Locate the cell with the specified text and output its (x, y) center coordinate. 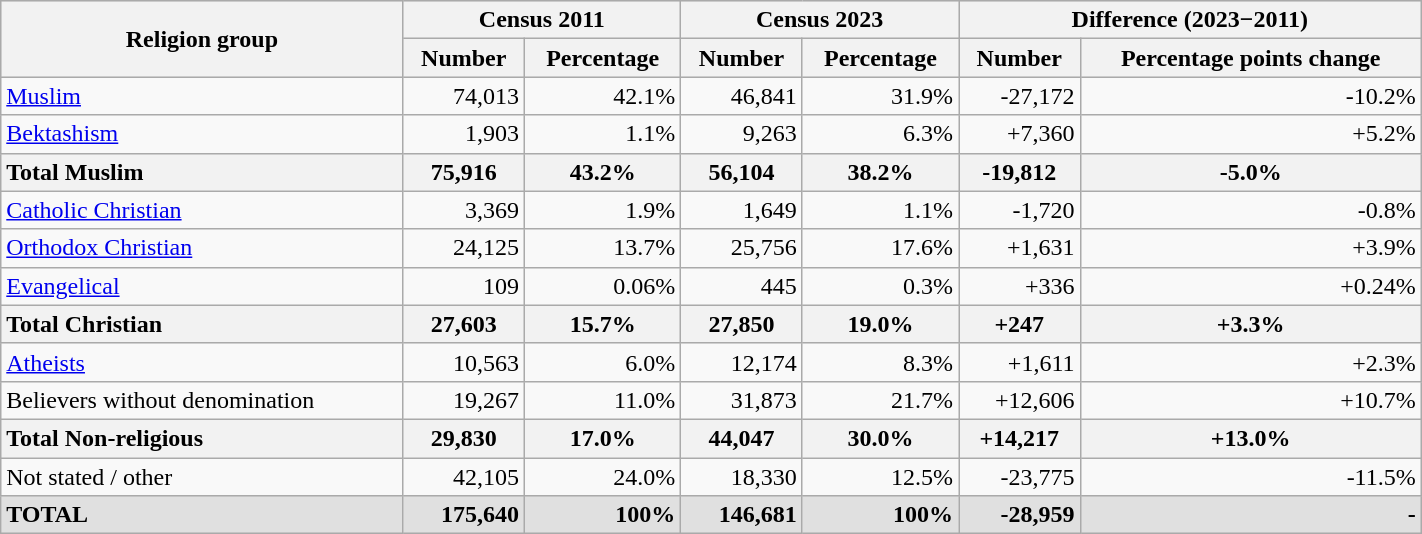
Religion group (202, 39)
+3.3% (1250, 324)
Muslim (202, 96)
+0.24% (1250, 286)
Evangelical (202, 286)
+1,611 (1019, 362)
Census 2023 (820, 20)
Difference (2023−2011) (1190, 20)
+12,606 (1019, 400)
46,841 (742, 96)
24.0% (603, 477)
Total Muslim (202, 172)
30.0% (880, 438)
1.9% (603, 210)
38.2% (880, 172)
17.6% (880, 248)
19,267 (464, 400)
-27,172 (1019, 96)
27,603 (464, 324)
+336 (1019, 286)
31,873 (742, 400)
-28,959 (1019, 515)
12.5% (880, 477)
+1,631 (1019, 248)
+14,217 (1019, 438)
75,916 (464, 172)
13.7% (603, 248)
Percentage points change (1250, 58)
74,013 (464, 96)
Total Christian (202, 324)
-19,812 (1019, 172)
Atheists (202, 362)
27,850 (742, 324)
+7,360 (1019, 134)
+5.2% (1250, 134)
+247 (1019, 324)
17.0% (603, 438)
6.3% (880, 134)
29,830 (464, 438)
Census 2011 (542, 20)
56,104 (742, 172)
445 (742, 286)
42,105 (464, 477)
24,125 (464, 248)
18,330 (742, 477)
19.0% (880, 324)
8.3% (880, 362)
-10.2% (1250, 96)
15.7% (603, 324)
+3.9% (1250, 248)
-11.5% (1250, 477)
25,756 (742, 248)
-1,720 (1019, 210)
-5.0% (1250, 172)
-23,775 (1019, 477)
109 (464, 286)
1,903 (464, 134)
+2.3% (1250, 362)
42.1% (603, 96)
12,174 (742, 362)
21.7% (880, 400)
TOTAL (202, 515)
175,640 (464, 515)
31.9% (880, 96)
Believers without denomination (202, 400)
+13.0% (1250, 438)
3,369 (464, 210)
1,649 (742, 210)
-0.8% (1250, 210)
44,047 (742, 438)
Catholic Christian (202, 210)
- (1250, 515)
Orthodox Christian (202, 248)
11.0% (603, 400)
0.06% (603, 286)
Not stated / other (202, 477)
6.0% (603, 362)
146,681 (742, 515)
9,263 (742, 134)
+10.7% (1250, 400)
0.3% (880, 286)
Bektashism (202, 134)
Total Non-religious (202, 438)
43.2% (603, 172)
10,563 (464, 362)
